Capture the cell that displays the provided text and extract its (X, Y) central coordinate. 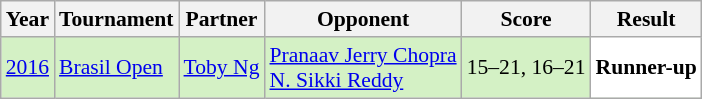
Tournament (116, 19)
Opponent (362, 19)
Year (28, 19)
Brasil Open (116, 68)
15–21, 16–21 (526, 68)
Runner-up (646, 68)
Result (646, 19)
Partner (222, 19)
Pranaav Jerry Chopra N. Sikki Reddy (362, 68)
2016 (28, 68)
Score (526, 19)
Toby Ng (222, 68)
